Return the [X, Y] coordinate for the center point of the cell that contains the specified text.  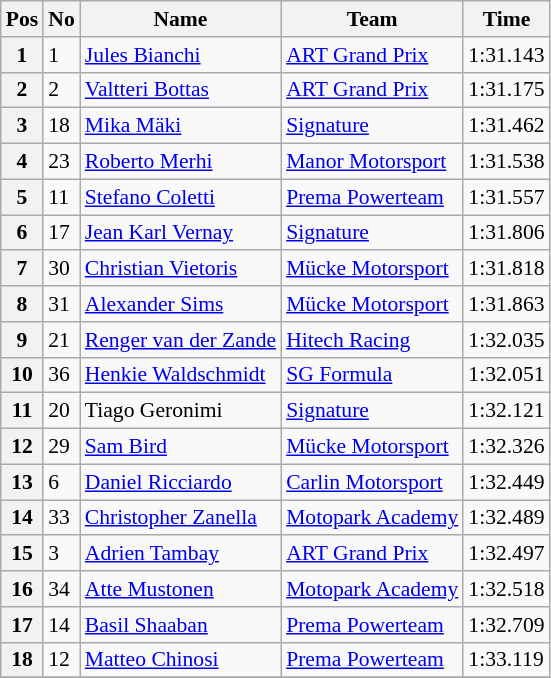
1:31.806 [506, 233]
1:32.449 [506, 482]
31 [62, 304]
Roberto Merhi [180, 162]
8 [22, 304]
1:31.175 [506, 90]
Manor Motorsport [372, 162]
Team [372, 19]
1:31.462 [506, 126]
No [62, 19]
Henkie Waldschmidt [180, 375]
Christopher Zanella [180, 518]
33 [62, 518]
Tiago Geronimi [180, 411]
30 [62, 269]
1:32.489 [506, 518]
23 [62, 162]
Hitech Racing [372, 340]
Name [180, 19]
Renger van der Zande [180, 340]
1:31.818 [506, 269]
10 [22, 375]
34 [62, 589]
Sam Bird [180, 447]
1:32.709 [506, 625]
SG Formula [372, 375]
1:31.538 [506, 162]
1:31.863 [506, 304]
Pos [22, 19]
1:33.119 [506, 660]
7 [22, 269]
1:32.518 [506, 589]
Daniel Ricciardo [180, 482]
Jean Karl Vernay [180, 233]
1:31.557 [506, 197]
13 [22, 482]
Adrien Tambay [180, 554]
Stefano Coletti [180, 197]
Alexander Sims [180, 304]
1:32.497 [506, 554]
1:32.326 [506, 447]
9 [22, 340]
4 [22, 162]
Basil Shaaban [180, 625]
Valtteri Bottas [180, 90]
1:31.143 [506, 55]
36 [62, 375]
1:32.051 [506, 375]
Matteo Chinosi [180, 660]
29 [62, 447]
20 [62, 411]
21 [62, 340]
5 [22, 197]
Mika Mäki [180, 126]
Carlin Motorsport [372, 482]
1:32.035 [506, 340]
Christian Vietoris [180, 269]
Jules Bianchi [180, 55]
1:32.121 [506, 411]
15 [22, 554]
Atte Mustonen [180, 589]
16 [22, 589]
Time [506, 19]
